Extract the (X, Y) coordinate from the center of the cell holding the provided text.  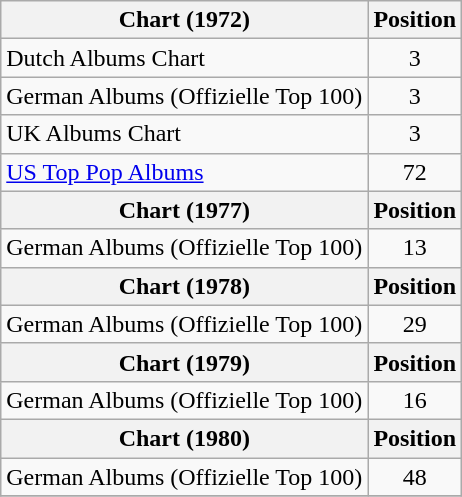
UK Albums Chart (184, 134)
72 (415, 172)
US Top Pop Albums (184, 172)
16 (415, 400)
Chart (1980) (184, 438)
Dutch Albums Chart (184, 58)
Chart (1979) (184, 362)
13 (415, 248)
Chart (1977) (184, 210)
Chart (1978) (184, 286)
29 (415, 324)
Chart (1972) (184, 20)
48 (415, 477)
